Capture the cell that displays the provided text and extract its (X, Y) central coordinate. 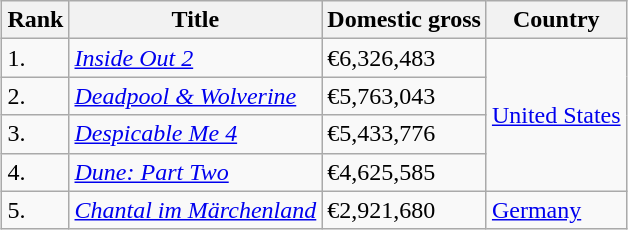
4. (36, 172)
Inside Out 2 (196, 58)
Deadpool & Wolverine (196, 96)
Rank (36, 20)
Country (556, 20)
United States (556, 115)
Title (196, 20)
Dune: Part Two (196, 172)
€4,625,585 (404, 172)
Chantal im Märchenland (196, 210)
€5,763,043 (404, 96)
€5,433,776 (404, 134)
Germany (556, 210)
3. (36, 134)
5. (36, 210)
1. (36, 58)
€2,921,680 (404, 210)
Domestic gross (404, 20)
2. (36, 96)
€6,326,483 (404, 58)
Despicable Me 4 (196, 134)
